Determine the [x, y] coordinate at the center of the cell enclosing the given text.  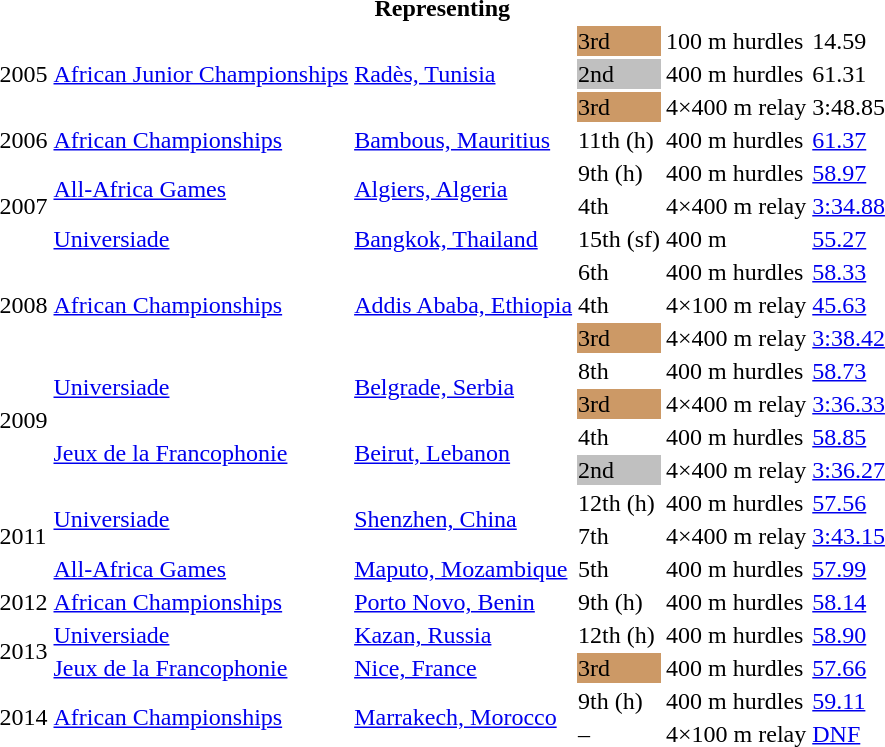
Beirut, Lebanon [464, 454]
Nice, France [464, 668]
Maputo, Mozambique [464, 569]
4×100 m relay [736, 305]
5th [620, 569]
Bambous, Mauritius [464, 140]
11th (h) [620, 140]
Belgrade, Serbia [464, 388]
Addis Ababa, Ethiopia [464, 305]
400 m [736, 239]
Bangkok, Thailand [464, 239]
Shenzhen, China [464, 520]
African Junior Championships [201, 74]
7th [620, 536]
15th (sf) [620, 239]
100 m hurdles [736, 41]
8th [620, 371]
Kazan, Russia [464, 635]
Algiers, Algeria [464, 190]
6th [620, 272]
Porto Novo, Benin [464, 602]
Radès, Tunisia [464, 74]
